Output the [X, Y] coordinate of the center of the cell containing the given text.  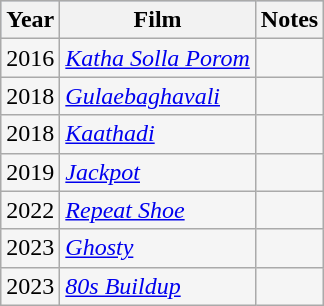
2022 [30, 210]
Jackpot [158, 172]
Year [30, 20]
2019 [30, 172]
Katha Solla Porom [158, 58]
Kaathadi [158, 134]
Notes [289, 20]
80s Buildup [158, 286]
Gulaebaghavali [158, 96]
Film [158, 20]
2016 [30, 58]
Repeat Shoe [158, 210]
Ghosty [158, 248]
